Scan for the cell matching the given text and deliver its [X, Y] coordinate at center. 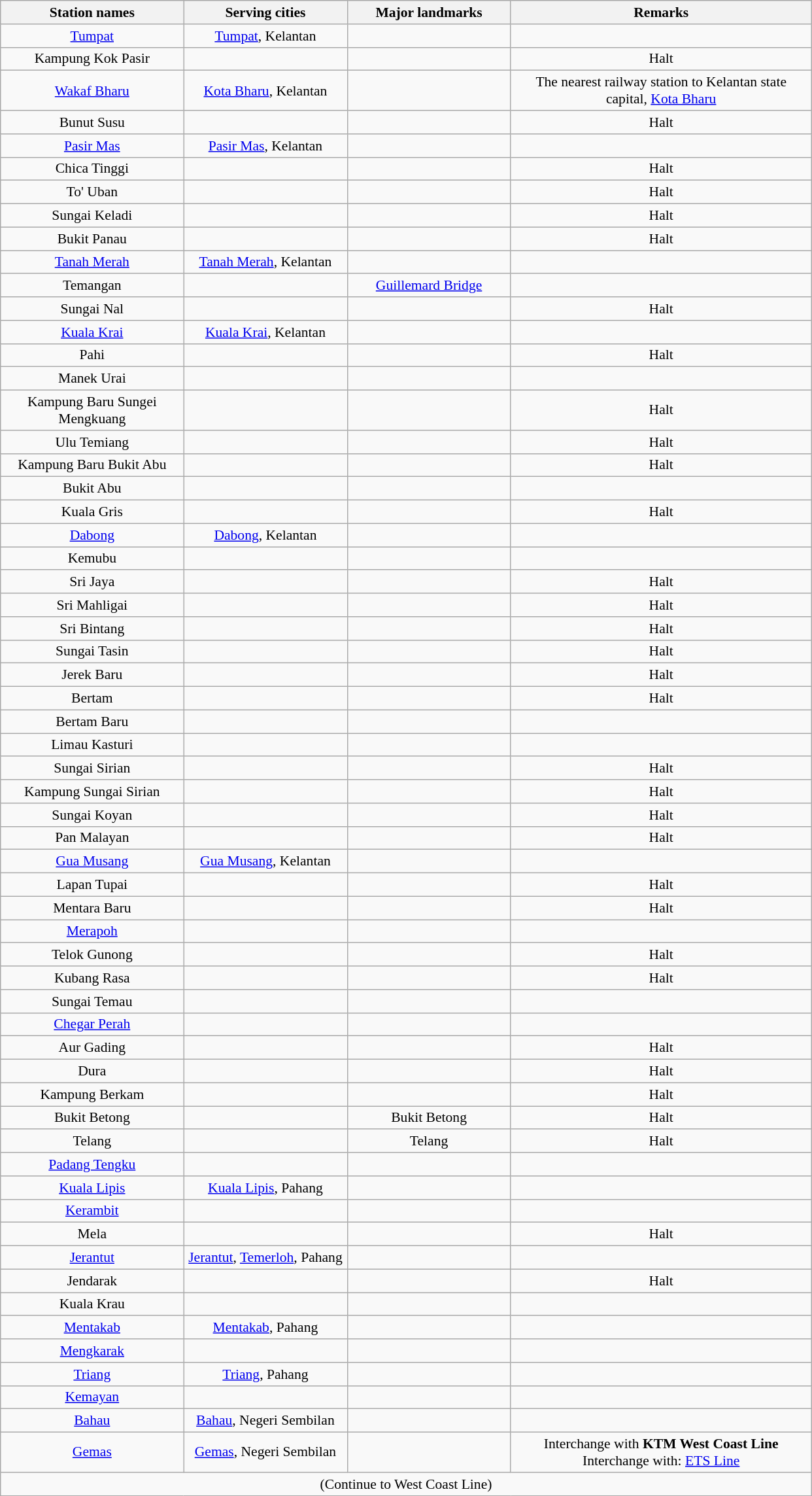
The nearest railway station to Kelantan state capital, Kota Bharu [661, 90]
Bertam Baru [92, 722]
Sungai Temau [92, 1001]
Tanah Merah [92, 262]
Jerek Baru [92, 675]
Ulu Temiang [92, 442]
Gemas [92, 1452]
Kemubu [92, 559]
Guillemard Bridge [429, 285]
Sungai Koyan [92, 814]
(Continue to West Coast Line) [406, 1484]
Kuala Lipis, Pahang [265, 1187]
Interchange with KTM West Coast LineInterchange with: ETS Line [661, 1452]
Sri Mahligai [92, 605]
Pasir Mas, Kelantan [265, 145]
Chica Tinggi [92, 169]
Jerantut, Temerloh, Pahang [265, 1257]
Kota Bharu, Kelantan [265, 90]
Gemas, Negeri Sembilan [265, 1452]
Bukit Abu [92, 489]
Kampung Baru Bukit Abu [92, 465]
Padang Tengku [92, 1164]
Kuala Krau [92, 1304]
Gua Musang [92, 861]
Temangan [92, 285]
Gua Musang, Kelantan [265, 861]
Sri Bintang [92, 628]
Kuala Gris [92, 512]
Triang, Pahang [265, 1374]
Kampung Berkam [92, 1094]
Tumpat, Kelantan [265, 35]
Chegar Perah [92, 1024]
Triang [92, 1374]
Aur Gading [92, 1048]
Mentakab, Pahang [265, 1327]
Kuala Lipis [92, 1187]
Kuala Krai [92, 332]
Jendarak [92, 1281]
Remarks [661, 12]
Kampung Kok Pasir [92, 59]
Bahau, Negeri Sembilan [265, 1421]
Bertam [92, 698]
Sungai Nal [92, 309]
Sungai Tasin [92, 652]
To' Uban [92, 192]
Mentakab [92, 1327]
Wakaf Bharu [92, 90]
Serving cities [265, 12]
Pan Malayan [92, 838]
Kerambit [92, 1211]
Sri Jaya [92, 582]
Kampung Baru Sungei Mengkuang [92, 409]
Mentara Baru [92, 908]
Lapan Tupai [92, 884]
Pahi [92, 355]
Limau Kasturi [92, 744]
Sungai Sirian [92, 768]
Dabong [92, 535]
Tumpat [92, 35]
Pasir Mas [92, 145]
Tanah Merah, Kelantan [265, 262]
Manek Urai [92, 379]
Telok Gunong [92, 954]
Kampung Sungai Sirian [92, 791]
Kuala Krai, Kelantan [265, 332]
Bunut Susu [92, 122]
Jerantut [92, 1257]
Kubang Rasa [92, 978]
Mengkarak [92, 1351]
Merapoh [92, 931]
Dabong, Kelantan [265, 535]
Station names [92, 12]
Sungai Keladi [92, 215]
Bahau [92, 1421]
Mela [92, 1234]
Major landmarks [429, 12]
Dura [92, 1071]
Bukit Panau [92, 239]
Kemayan [92, 1397]
